Return [X, Y] of the center of cell containing provided text 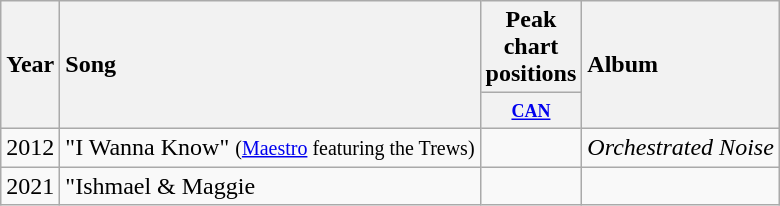
Album [680, 65]
Peak chart positions [531, 47]
Orchestrated Noise [680, 147]
2021 [30, 185]
"I Wanna Know" (Maestro featuring the Trews) [270, 147]
CAN [531, 111]
2012 [30, 147]
Song [270, 65]
Year [30, 65]
"Ishmael & Maggie [270, 185]
